Return the [X, Y] coordinate for the center point of the cell that contains the specified text.  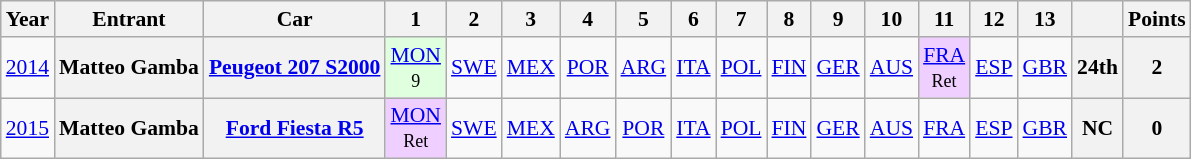
MON9 [416, 68]
MONRet [416, 128]
8 [788, 19]
5 [644, 19]
2015 [28, 128]
1 [416, 19]
Year [28, 19]
11 [944, 19]
4 [588, 19]
10 [892, 19]
3 [531, 19]
9 [838, 19]
NC [1098, 128]
13 [1046, 19]
7 [742, 19]
Entrant [129, 19]
Ford Fiesta R5 [295, 128]
FRARet [944, 68]
6 [693, 19]
Car [295, 19]
12 [994, 19]
Peugeot 207 S2000 [295, 68]
2014 [28, 68]
0 [1157, 128]
Points [1157, 19]
24th [1098, 68]
FRA [944, 128]
